Identify which cell holds the provided text, then report its (x, y) central coordinate. 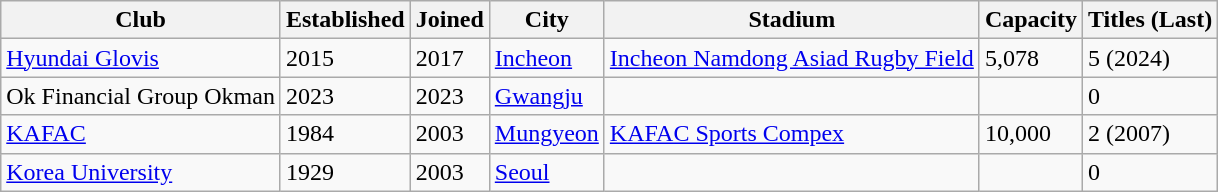
Established (345, 20)
Mungyeon (546, 134)
City (546, 20)
Joined (450, 20)
5,078 (1030, 58)
Gwangju (546, 96)
1929 (345, 172)
Korea University (141, 172)
Ok Financial Group Okman (141, 96)
1984 (345, 134)
5 (2024) (1150, 58)
Hyundai Glovis (141, 58)
KAFAC (141, 134)
10,000 (1030, 134)
Seoul (546, 172)
Titles (Last) (1150, 20)
Stadium (792, 20)
Club (141, 20)
Incheon (546, 58)
2015 (345, 58)
Incheon Namdong Asiad Rugby Field (792, 58)
Capacity (1030, 20)
2 (2007) (1150, 134)
KAFAC Sports Compex (792, 134)
2017 (450, 58)
